For the text-containing cell, return its midpoint in [X, Y] coordinate format. 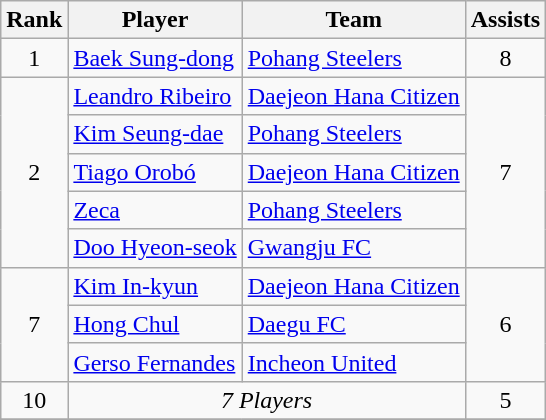
1 [34, 58]
Team [354, 20]
Gwangju FC [354, 248]
8 [505, 58]
Rank [34, 20]
Doo Hyeon-seok [155, 248]
Kim In-kyun [155, 286]
10 [34, 400]
Leandro Ribeiro [155, 96]
Gerso Fernandes [155, 362]
Hong Chul [155, 324]
2 [34, 172]
Daegu FC [354, 324]
Baek Sung-dong [155, 58]
Incheon United [354, 362]
Zeca [155, 210]
Assists [505, 20]
Kim Seung-dae [155, 134]
6 [505, 324]
7 Players [266, 400]
5 [505, 400]
Tiago Orobó [155, 172]
Player [155, 20]
